Return the (x, y) coordinate for the center point of the cell that contains the specified text.  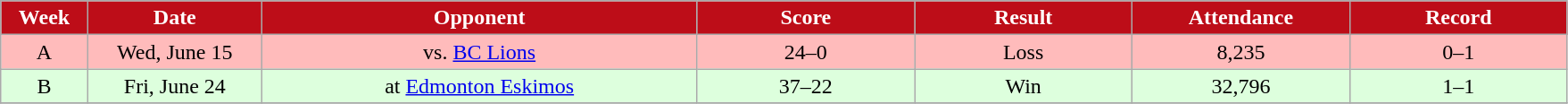
Opponent (479, 18)
32,796 (1241, 86)
Date (175, 18)
Loss (1024, 52)
24–0 (806, 52)
Fri, June 24 (175, 86)
8,235 (1241, 52)
37–22 (806, 86)
0–1 (1458, 52)
Week (45, 18)
vs. BC Lions (479, 52)
Win (1024, 86)
Result (1024, 18)
Attendance (1241, 18)
at Edmonton Eskimos (479, 86)
1–1 (1458, 86)
Wed, June 15 (175, 52)
A (45, 52)
Score (806, 18)
Record (1458, 18)
B (45, 86)
